Locate the cell with the specified text and output its (X, Y) center coordinate. 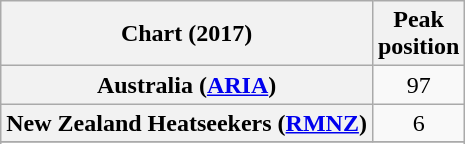
Australia (ARIA) (187, 85)
New Zealand Heatseekers (RMNZ) (187, 123)
Peak position (418, 34)
97 (418, 85)
6 (418, 123)
Chart (2017) (187, 34)
